Extract the (x, y) coordinate from the center of the cell holding the provided text.  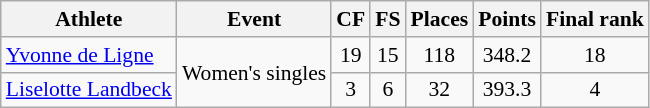
18 (595, 55)
348.2 (507, 55)
19 (350, 55)
15 (388, 55)
Points (507, 19)
118 (440, 55)
32 (440, 90)
Event (254, 19)
Liselotte Landbeck (89, 90)
Women's singles (254, 72)
Yvonne de Ligne (89, 55)
Athlete (89, 19)
6 (388, 90)
CF (350, 19)
3 (350, 90)
4 (595, 90)
Final rank (595, 19)
FS (388, 19)
393.3 (507, 90)
Places (440, 19)
